Pinpoint the cell where the given text exists, returning its [x, y] midpoint coordinate. 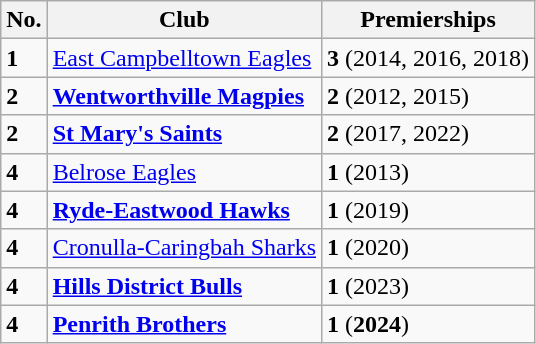
1 (2020) [428, 248]
2 (2012, 2015) [428, 96]
Ryde-Eastwood Hawks [184, 210]
1 (2019) [428, 210]
Wentworthville Magpies [184, 96]
St Mary's Saints [184, 134]
Belrose Eagles [184, 172]
No. [24, 20]
East Campbelltown Eagles [184, 58]
Club [184, 20]
Hills District Bulls [184, 286]
Premierships [428, 20]
1 [24, 58]
1 (2024) [428, 324]
2 (2017, 2022) [428, 134]
Penrith Brothers [184, 324]
1 (2013) [428, 172]
3 (2014, 2016, 2018) [428, 58]
1 (2023) [428, 286]
Cronulla-Caringbah Sharks [184, 248]
